Identify which cell holds the provided text, then report its [x, y] central coordinate. 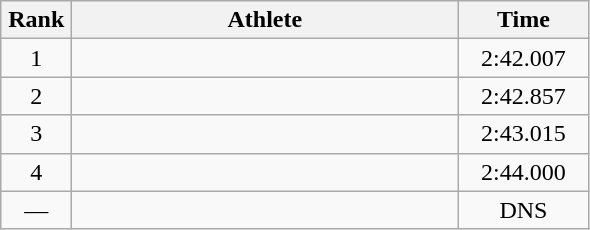
4 [36, 172]
1 [36, 58]
2:42.857 [524, 96]
2 [36, 96]
2:44.000 [524, 172]
2:42.007 [524, 58]
Athlete [265, 20]
DNS [524, 210]
Time [524, 20]
— [36, 210]
2:43.015 [524, 134]
Rank [36, 20]
3 [36, 134]
